Identify which cell holds the provided text, then report its [x, y] central coordinate. 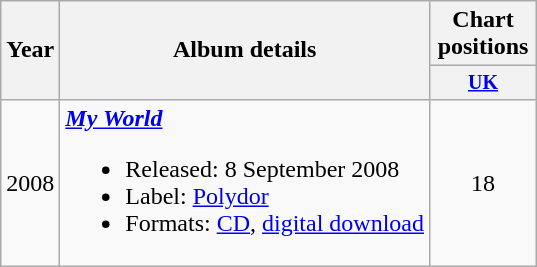
Year [30, 50]
Chart positions [484, 34]
Album details [245, 50]
18 [484, 182]
2008 [30, 182]
UK [484, 82]
My WorldReleased: 8 September 2008Label: PolydorFormats: CD, digital download [245, 182]
